Find where the given text appears and provide that cell's center as (x, y) coordinate. 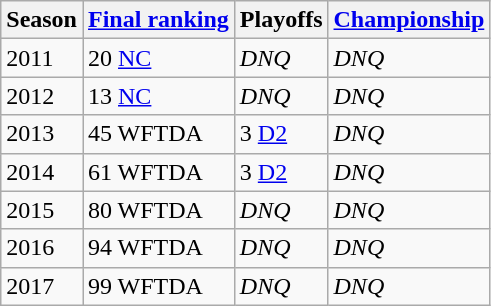
2017 (42, 286)
99 WFTDA (158, 286)
13 NC (158, 96)
2015 (42, 210)
2011 (42, 58)
2014 (42, 172)
Playoffs (281, 20)
2016 (42, 248)
Final ranking (158, 20)
2013 (42, 134)
Championship (409, 20)
45 WFTDA (158, 134)
94 WFTDA (158, 248)
20 NC (158, 58)
61 WFTDA (158, 172)
80 WFTDA (158, 210)
2012 (42, 96)
Season (42, 20)
